Pinpoint the cell where the given text exists, returning its [x, y] midpoint coordinate. 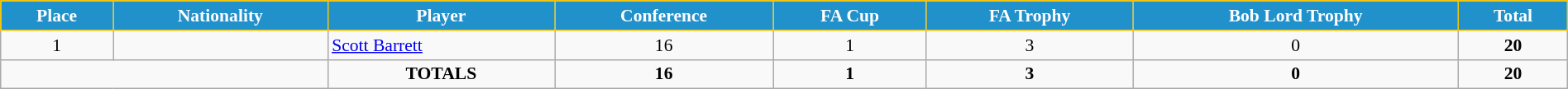
Place [57, 16]
Bob Lord Trophy [1296, 16]
FA Cup [850, 16]
Player [442, 16]
Scott Barrett [442, 45]
FA Trophy [1029, 16]
Nationality [221, 16]
TOTALS [442, 74]
Total [1513, 16]
Conference [664, 16]
